Capture the cell that displays the provided text and extract its (X, Y) central coordinate. 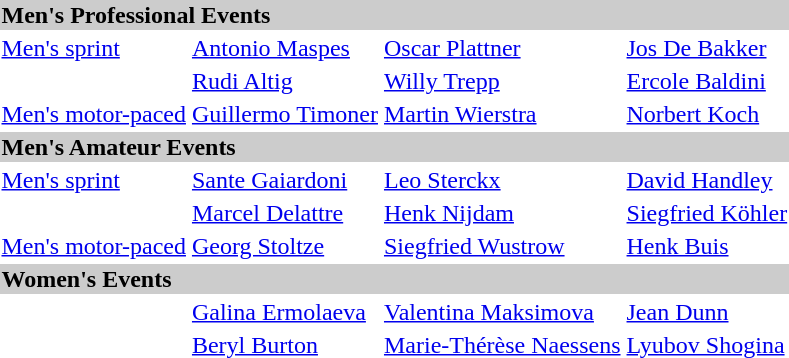
Men's Amateur Events (394, 147)
Georg Stoltze (284, 246)
Siegfried Wustrow (502, 246)
Willy Trepp (502, 81)
Jos De Bakker (707, 48)
Henk Nijdam (502, 213)
Women's Events (394, 279)
Marcel Delattre (284, 213)
Sante Gaiardoni (284, 180)
Siegfried Köhler (707, 213)
Galina Ermolaeva (284, 312)
Leo Sterckx (502, 180)
Oscar Plattner (502, 48)
Men's Professional Events (394, 15)
Martin Wierstra (502, 114)
David Handley (707, 180)
Norbert Koch (707, 114)
Jean Dunn (707, 312)
Valentina Maksimova (502, 312)
Ercole Baldini (707, 81)
Henk Buis (707, 246)
Guillermo Timoner (284, 114)
Antonio Maspes (284, 48)
Rudi Altig (284, 81)
